Scan for the cell matching the given text and deliver its [x, y] coordinate at center. 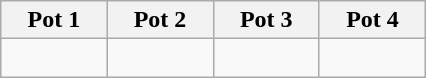
Pot 1 [54, 20]
Pot 3 [266, 20]
Pot 2 [160, 20]
Pot 4 [372, 20]
